Output the [X, Y] coordinate of the center of the cell containing the given text.  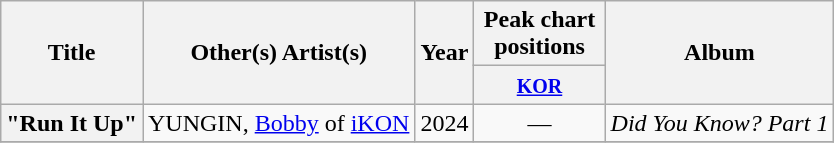
— [540, 123]
Year [444, 52]
Other(s) Artist(s) [278, 52]
Title [72, 52]
KOR [540, 85]
YUNGIN, Bobby of iKON [278, 123]
"Run It Up" [72, 123]
2024 [444, 123]
Peak chart positions [540, 34]
Did You Know? Part 1 [720, 123]
Album [720, 52]
